For the text-containing cell, return its midpoint in [X, Y] coordinate format. 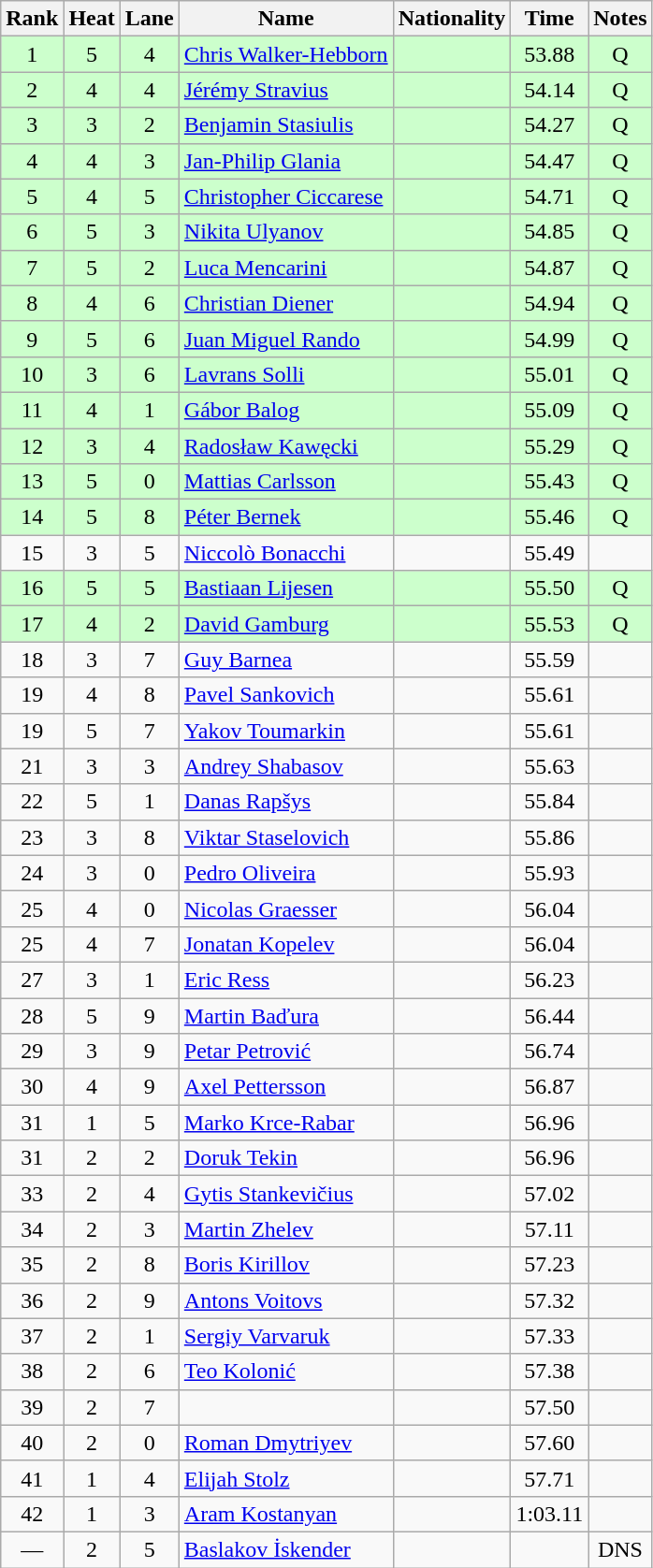
Petar Petrović [286, 1052]
55.84 [550, 802]
Christopher Ciccarese [286, 196]
Rank [32, 19]
57.32 [550, 1300]
54.47 [550, 161]
54.71 [550, 196]
17 [32, 624]
Elijah Stolz [286, 1478]
21 [32, 766]
54.94 [550, 303]
30 [32, 1087]
57.38 [550, 1372]
Baslakov İskender [286, 1549]
Heat [92, 19]
Bastiaan Lijesen [286, 588]
Boris Kirillov [286, 1265]
Andrey Shabasov [286, 766]
Yakov Toumarkin [286, 731]
Nikita Ulyanov [286, 232]
Juan Miguel Rando [286, 339]
Viktar Staselovich [286, 837]
Antons Voitovs [286, 1300]
54.99 [550, 339]
Notes [620, 19]
Guy Barnea [286, 660]
Radosław Kawęcki [286, 446]
38 [32, 1372]
55.01 [550, 374]
Nationality [452, 19]
57.60 [550, 1443]
37 [32, 1336]
Nicolas Graesser [286, 908]
14 [32, 517]
11 [32, 410]
Sergiy Varvaruk [286, 1336]
10 [32, 374]
56.23 [550, 980]
54.27 [550, 125]
Time [550, 19]
DNS [620, 1549]
Gábor Balog [286, 410]
41 [32, 1478]
Christian Diener [286, 303]
57.33 [550, 1336]
Jan-Philip Glania [286, 161]
Doruk Tekin [286, 1158]
57.50 [550, 1407]
42 [32, 1514]
Martin Baďura [286, 1015]
36 [32, 1300]
1:03.11 [550, 1514]
Pedro Oliveira [286, 873]
Teo Kolonić [286, 1372]
57.02 [550, 1194]
Jérémy Stravius [286, 90]
55.46 [550, 517]
57.11 [550, 1229]
55.09 [550, 410]
Pavel Sankovich [286, 695]
Axel Pettersson [286, 1087]
40 [32, 1443]
56.74 [550, 1052]
34 [32, 1229]
55.49 [550, 553]
Lavrans Solli [286, 374]
55.63 [550, 766]
Name [286, 19]
55.50 [550, 588]
27 [32, 980]
Péter Bernek [286, 517]
54.87 [550, 268]
23 [32, 837]
13 [32, 482]
56.44 [550, 1015]
39 [32, 1407]
Roman Dmytriyev [286, 1443]
David Gamburg [286, 624]
29 [32, 1052]
Lane [150, 19]
57.23 [550, 1265]
54.85 [550, 232]
55.86 [550, 837]
35 [32, 1265]
55.43 [550, 482]
24 [32, 873]
Danas Rapšys [286, 802]
Marko Krce-Rabar [286, 1123]
55.29 [550, 446]
18 [32, 660]
Jonatan Kopelev [286, 944]
Benjamin Stasiulis [286, 125]
55.93 [550, 873]
22 [32, 802]
Chris Walker-Hebborn [286, 54]
54.14 [550, 90]
57.71 [550, 1478]
Niccolò Bonacchi [286, 553]
55.59 [550, 660]
Luca Mencarini [286, 268]
Gytis Stankevičius [286, 1194]
28 [32, 1015]
Mattias Carlsson [286, 482]
Martin Zhelev [286, 1229]
56.87 [550, 1087]
Aram Kostanyan [286, 1514]
33 [32, 1194]
15 [32, 553]
53.88 [550, 54]
55.53 [550, 624]
— [32, 1549]
Eric Ress [286, 980]
16 [32, 588]
12 [32, 446]
